Return (x, y) of the center of cell containing provided text 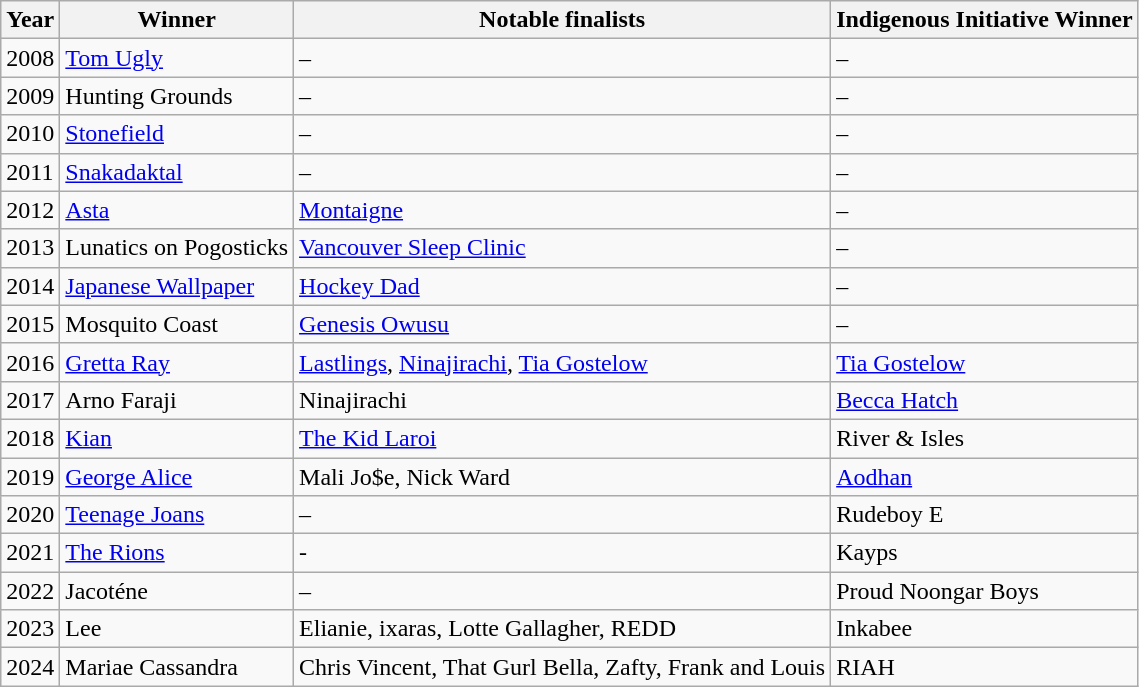
Stonefield (177, 134)
2011 (30, 172)
- (562, 553)
Montaigne (562, 210)
Rudeboy E (985, 515)
2014 (30, 286)
Teenage Joans (177, 515)
Tom Ugly (177, 58)
Becca Hatch (985, 400)
Mariae Cassandra (177, 667)
Notable finalists (562, 20)
Snakadaktal (177, 172)
Jacoténe (177, 591)
Indigenous Initiative Winner (985, 20)
2022 (30, 591)
George Alice (177, 477)
Lee (177, 629)
Winner (177, 20)
Hunting Grounds (177, 96)
The Rions (177, 553)
2015 (30, 324)
River & Isles (985, 438)
Japanese Wallpaper (177, 286)
Tia Gostelow (985, 362)
RIAH (985, 667)
2020 (30, 515)
Genesis Owusu (562, 324)
2013 (30, 248)
2008 (30, 58)
The Kid Laroi (562, 438)
Year (30, 20)
2010 (30, 134)
Proud Noongar Boys (985, 591)
Mosquito Coast (177, 324)
2009 (30, 96)
Aodhan (985, 477)
2012 (30, 210)
2024 (30, 667)
Kian (177, 438)
Lastlings, Ninajirachi, Tia Gostelow (562, 362)
Elianie, ixaras, Lotte Gallagher, REDD (562, 629)
Asta (177, 210)
Vancouver Sleep Clinic (562, 248)
2017 (30, 400)
2021 (30, 553)
2023 (30, 629)
2018 (30, 438)
Inkabee (985, 629)
Chris Vincent, That Gurl Bella, Zafty, Frank and Louis (562, 667)
Lunatics on Pogosticks (177, 248)
Arno Faraji (177, 400)
Mali Jo$e, Nick Ward (562, 477)
2019 (30, 477)
Kayps (985, 553)
2016 (30, 362)
Gretta Ray (177, 362)
Ninajirachi (562, 400)
Hockey Dad (562, 286)
